Capture the cell that displays the provided text and extract its [X, Y] central coordinate. 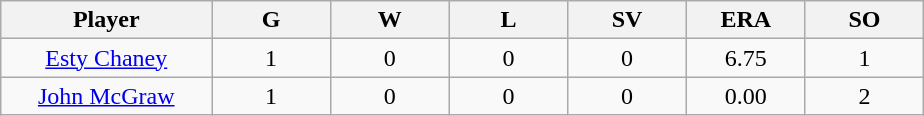
ERA [746, 20]
SO [864, 20]
2 [864, 96]
G [272, 20]
Player [106, 20]
SV [628, 20]
John McGraw [106, 96]
0.00 [746, 96]
Esty Chaney [106, 58]
6.75 [746, 58]
W [390, 20]
L [508, 20]
